Capture the cell that displays the provided text and extract its (x, y) central coordinate. 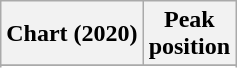
Peakposition (189, 34)
Chart (2020) (72, 34)
